For the text-containing cell, return its midpoint in [x, y] coordinate format. 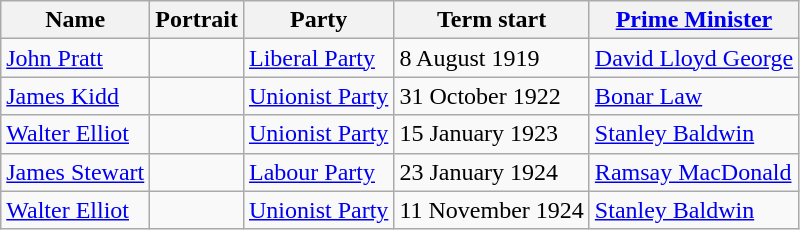
John Pratt [76, 58]
23 January 1924 [492, 172]
Prime Minister [694, 20]
James Stewart [76, 172]
Ramsay MacDonald [694, 172]
15 January 1923 [492, 134]
James Kidd [76, 96]
Bonar Law [694, 96]
8 August 1919 [492, 58]
Party [318, 20]
11 November 1924 [492, 210]
David Lloyd George [694, 58]
Portrait [197, 20]
Name [76, 20]
31 October 1922 [492, 96]
Liberal Party [318, 58]
Term start [492, 20]
Labour Party [318, 172]
